Search for the cell housing the specified text and yield its [x, y] center coordinate. 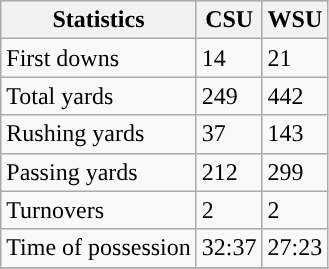
CSU [229, 20]
32:37 [229, 248]
299 [295, 172]
Turnovers [99, 210]
27:23 [295, 248]
Statistics [99, 20]
First downs [99, 58]
249 [229, 96]
Time of possession [99, 248]
21 [295, 58]
Total yards [99, 96]
14 [229, 58]
143 [295, 134]
Rushing yards [99, 134]
442 [295, 96]
Passing yards [99, 172]
37 [229, 134]
212 [229, 172]
WSU [295, 20]
